Search for the cell housing the specified text and yield its (X, Y) center coordinate. 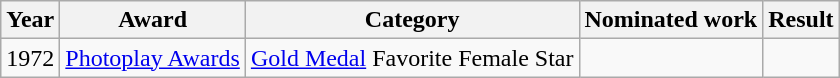
Award (153, 20)
Category (412, 20)
Gold Medal Favorite Female Star (412, 58)
Result (801, 20)
Year (30, 20)
Nominated work (671, 20)
Photoplay Awards (153, 58)
1972 (30, 58)
